For the text-containing cell, return its midpoint in (x, y) coordinate format. 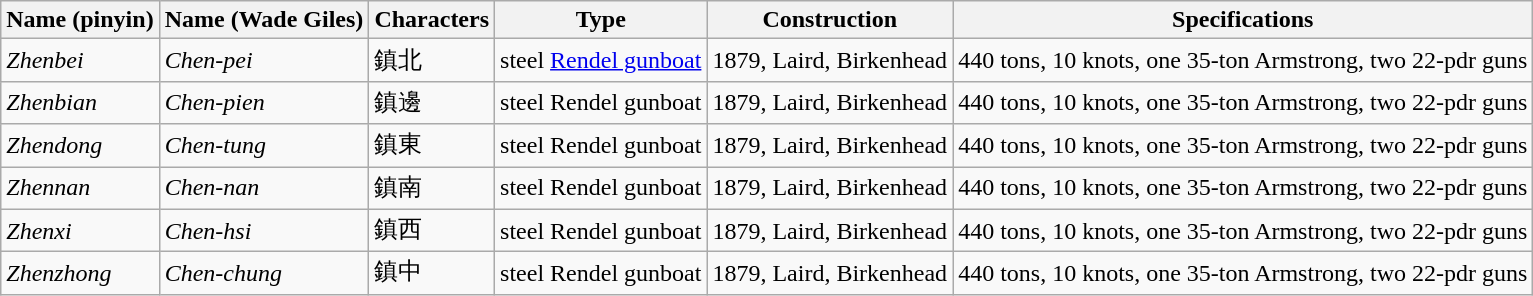
Zhenbei (80, 60)
Zhenxi (80, 230)
鎮北 (432, 60)
Specifications (1243, 20)
Type (601, 20)
Construction (830, 20)
Chen-tung (264, 146)
鎮中 (432, 274)
Name (pinyin) (80, 20)
Chen-pei (264, 60)
鎮南 (432, 188)
Chen-nan (264, 188)
Name (Wade Giles) (264, 20)
Zhenbian (80, 102)
Zhendong (80, 146)
Characters (432, 20)
Chen-pien (264, 102)
Chen-hsi (264, 230)
鎮東 (432, 146)
Chen-chung (264, 274)
Zhenzhong (80, 274)
鎮西 (432, 230)
Zhennan (80, 188)
鎮邊 (432, 102)
